Identify which cell holds the provided text, then report its (X, Y) central coordinate. 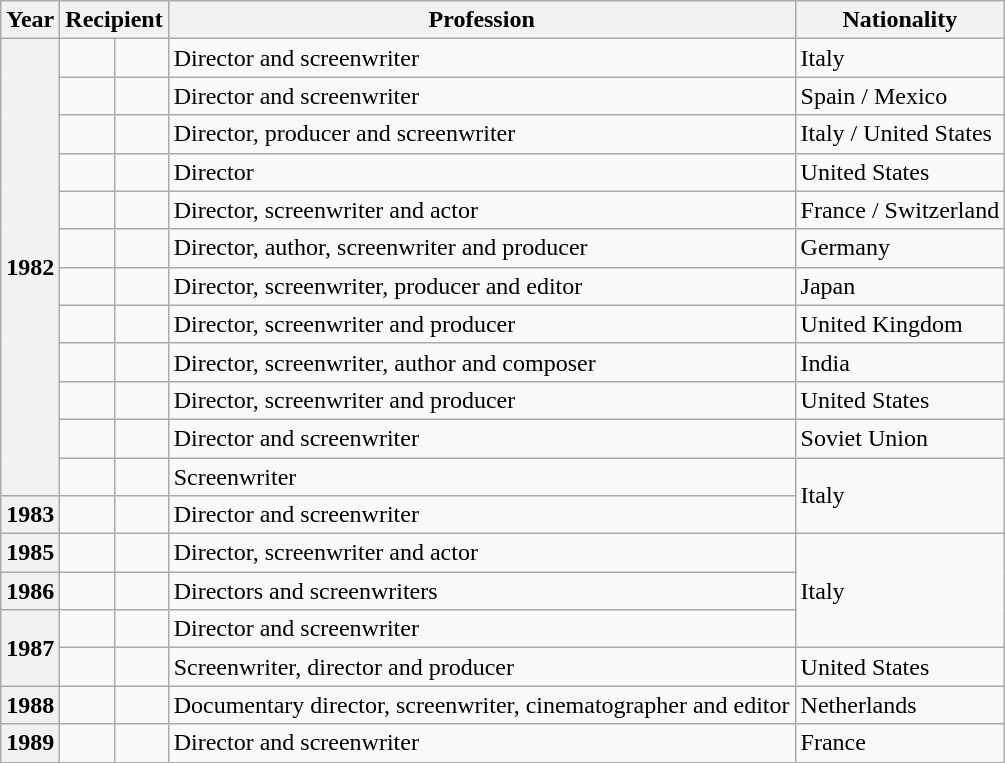
1985 (30, 553)
Spain / Mexico (900, 96)
Year (30, 20)
1983 (30, 515)
India (900, 362)
Director, screenwriter, author and composer (482, 362)
Japan (900, 286)
Screenwriter, director and producer (482, 667)
Germany (900, 248)
Profession (482, 20)
1982 (30, 268)
Screenwriter (482, 477)
Documentary director, screenwriter, cinematographer and editor (482, 705)
Nationality (900, 20)
1989 (30, 743)
Directors and screenwriters (482, 591)
France / Switzerland (900, 210)
Director, screenwriter, producer and editor (482, 286)
Italy / United States (900, 134)
1988 (30, 705)
1987 (30, 648)
France (900, 743)
United Kingdom (900, 324)
Director, author, screenwriter and producer (482, 248)
Netherlands (900, 705)
1986 (30, 591)
Director, producer and screenwriter (482, 134)
Recipient (114, 20)
Soviet Union (900, 438)
Director (482, 172)
